Scan for the cell matching the given text and deliver its [X, Y] coordinate at center. 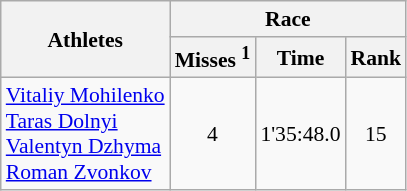
Time [300, 58]
Race [288, 19]
Athletes [86, 40]
Rank [376, 58]
1'35:48.0 [300, 134]
4 [213, 134]
15 [376, 134]
Misses 1 [213, 58]
Vitaliy MohilenkoTaras DolnyiValentyn DzhymaRoman Zvonkov [86, 134]
